Scan for the cell matching the given text and deliver its [x, y] coordinate at center. 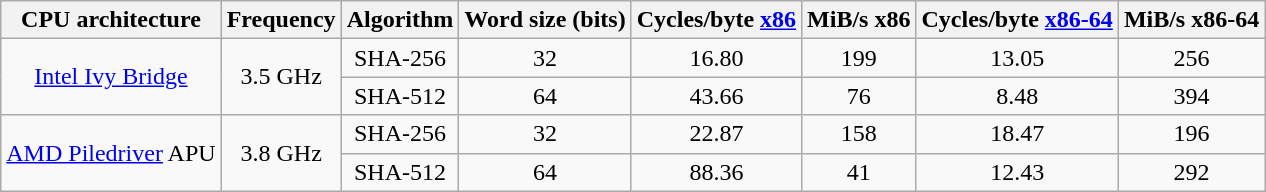
22.87 [716, 134]
Frequency [281, 20]
3.5 GHz [281, 77]
88.36 [716, 172]
Cycles/byte x86 [716, 20]
13.05 [1017, 58]
12.43 [1017, 172]
292 [1191, 172]
Intel Ivy Bridge [111, 77]
43.66 [716, 96]
AMD Piledriver APU [111, 153]
Cycles/byte x86-64 [1017, 20]
256 [1191, 58]
Algorithm [400, 20]
MiB/s x86-64 [1191, 20]
3.8 GHz [281, 153]
41 [859, 172]
199 [859, 58]
394 [1191, 96]
18.47 [1017, 134]
CPU architecture [111, 20]
158 [859, 134]
Word size (bits) [545, 20]
16.80 [716, 58]
MiB/s x86 [859, 20]
8.48 [1017, 96]
196 [1191, 134]
76 [859, 96]
